Scan for the cell matching the given text and deliver its [x, y] coordinate at center. 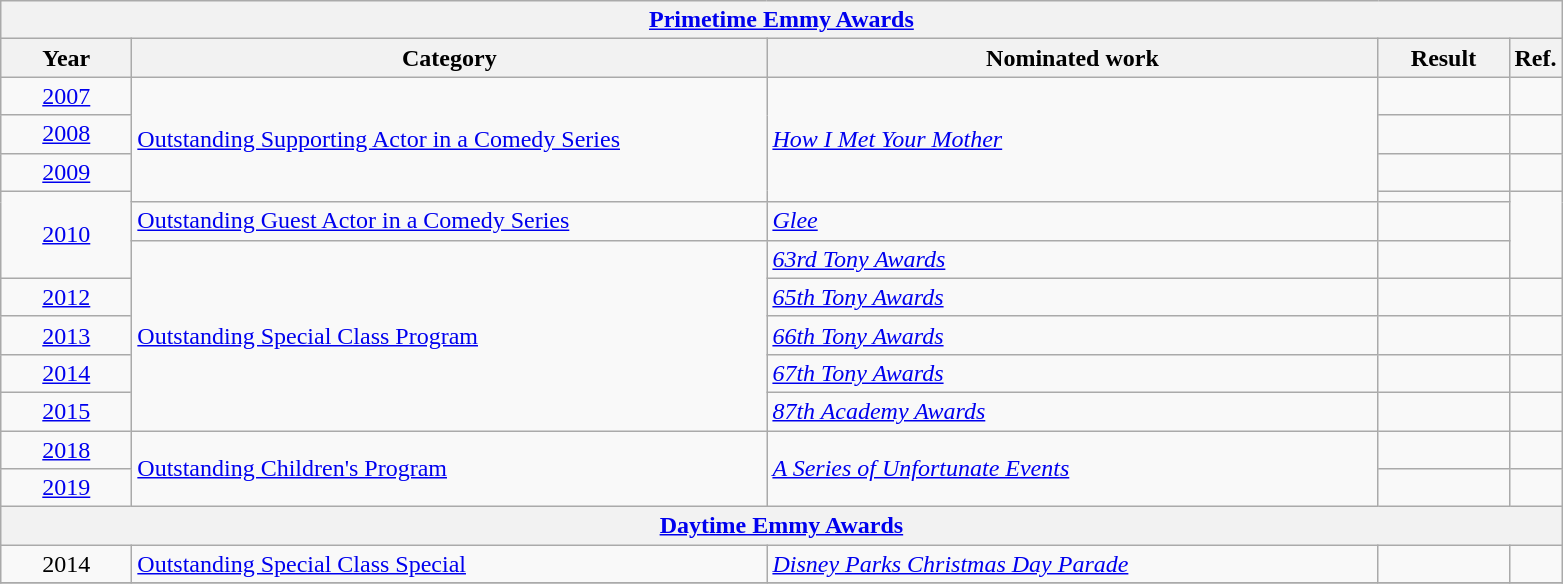
2007 [66, 96]
87th Academy Awards [1072, 411]
Outstanding Guest Actor in a Comedy Series [450, 221]
Ref. [1536, 58]
Result [1444, 58]
Daytime Emmy Awards [782, 526]
Outstanding Children's Program [450, 468]
2013 [66, 335]
2015 [66, 411]
67th Tony Awards [1072, 373]
Year [66, 58]
Outstanding Supporting Actor in a Comedy Series [450, 140]
2018 [66, 449]
Category [450, 58]
Glee [1072, 221]
How I Met Your Mother [1072, 140]
Nominated work [1072, 58]
63rd Tony Awards [1072, 259]
2010 [66, 234]
65th Tony Awards [1072, 297]
66th Tony Awards [1072, 335]
2008 [66, 134]
Disney Parks Christmas Day Parade [1072, 564]
A Series of Unfortunate Events [1072, 468]
2019 [66, 488]
Outstanding Special Class Special [450, 564]
2009 [66, 172]
Primetime Emmy Awards [782, 20]
Outstanding Special Class Program [450, 335]
2012 [66, 297]
